Return (X, Y) of the center of cell containing provided text 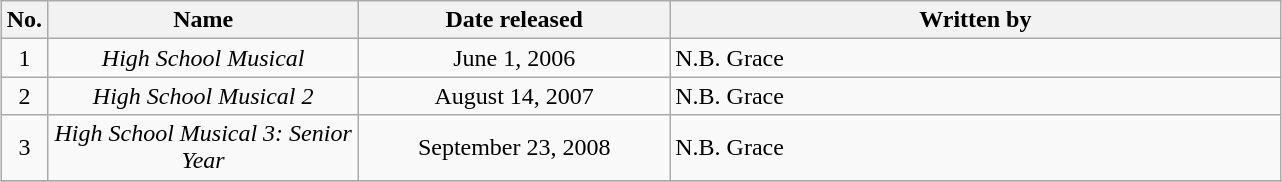
2 (24, 96)
September 23, 2008 (514, 148)
No. (24, 20)
Name (204, 20)
Written by (976, 20)
High School Musical (204, 58)
3 (24, 148)
High School Musical 2 (204, 96)
June 1, 2006 (514, 58)
Date released (514, 20)
High School Musical 3: Senior Year (204, 148)
August 14, 2007 (514, 96)
1 (24, 58)
